Find where the given text appears and provide that cell's center as (x, y) coordinate. 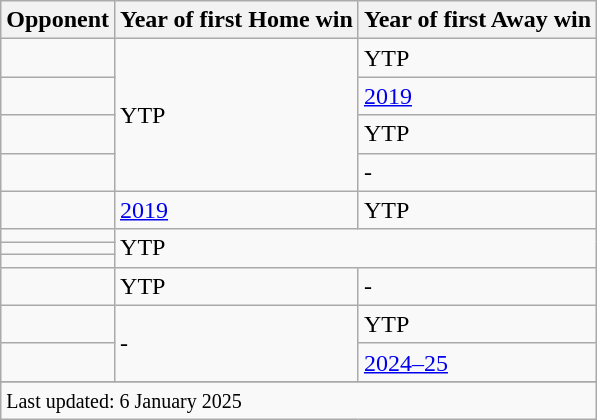
Opponent (58, 20)
Year of first Home win (237, 20)
2024–25 (477, 362)
Year of first Away win (477, 20)
Last updated: 6 January 2025 (299, 400)
